Search for the cell housing the specified text and yield its [x, y] center coordinate. 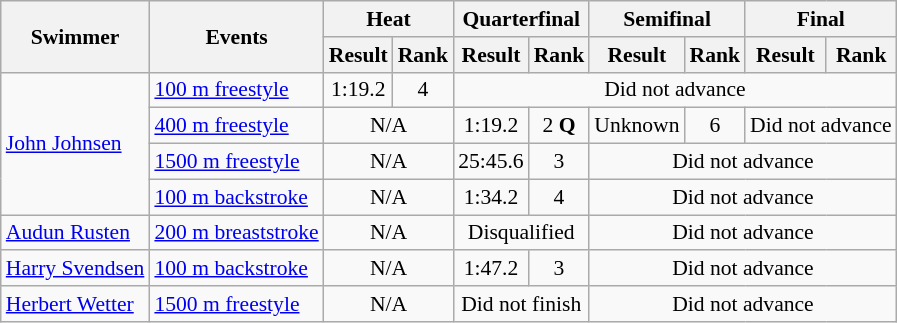
Events [236, 36]
Quarterfinal [521, 19]
Herbert Wetter [76, 304]
400 m freestyle [236, 126]
6 [716, 126]
100 m freestyle [236, 90]
Semifinal [667, 19]
John Johnsen [76, 143]
Swimmer [76, 36]
1:47.2 [490, 269]
1:34.2 [490, 197]
200 m breaststroke [236, 233]
Did not finish [521, 304]
Heat [388, 19]
Unknown [636, 126]
Audun Rusten [76, 233]
2 Q [560, 126]
25:45.6 [490, 162]
Harry Svendsen [76, 269]
Final [821, 19]
Disqualified [521, 233]
